Determine the (X, Y) coordinate at the center of the cell enclosing the given text.  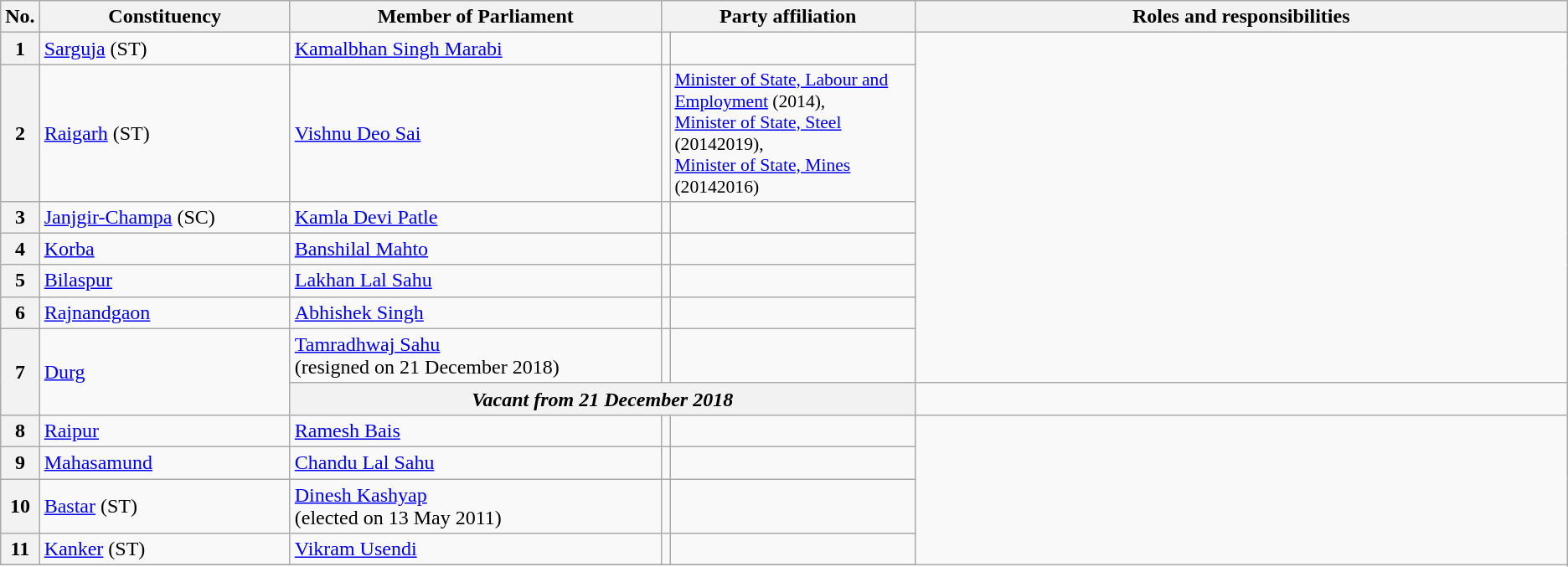
Kanker (ST) (164, 549)
Lakhan Lal Sahu (476, 281)
Kamalbhan Singh Marabi (476, 49)
Roles and responsibilities (1241, 17)
9 (20, 462)
Abhishek Singh (476, 312)
Vikram Usendi (476, 549)
6 (20, 312)
Bilaspur (164, 281)
Korba (164, 249)
4 (20, 249)
Tamradhwaj Sahu(resigned on 21 December 2018) (476, 355)
Vishnu Deo Sai (476, 132)
Member of Parliament (476, 17)
Banshilal Mahto (476, 249)
Chandu Lal Sahu (476, 462)
Kamla Devi Patle (476, 217)
5 (20, 281)
Sarguja (ST) (164, 49)
1 (20, 49)
Raipur (164, 430)
Janjgir-Champa (SC) (164, 217)
Constituency (164, 17)
Vacant from 21 December 2018 (602, 399)
3 (20, 217)
10 (20, 506)
Raigarh (ST) (164, 132)
Mahasamund (164, 462)
No. (20, 17)
Minister of State, Labour and Employment (2014),Minister of State, Steel (20142019),Minister of State, Mines (20142016) (792, 132)
11 (20, 549)
8 (20, 430)
Party affiliation (787, 17)
Rajnandgaon (164, 312)
7 (20, 372)
Dinesh Kashyap(elected on 13 May 2011) (476, 506)
Ramesh Bais (476, 430)
Durg (164, 372)
2 (20, 132)
Bastar (ST) (164, 506)
